Search for the cell housing the specified text and yield its (x, y) center coordinate. 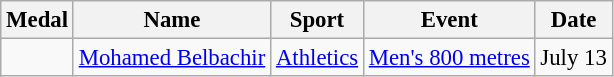
Men's 800 metres (449, 58)
Date (574, 20)
Name (172, 20)
Mohamed Belbachir (172, 58)
Event (449, 20)
Sport (318, 20)
July 13 (574, 58)
Athletics (318, 58)
Medal (38, 20)
